Return [X, Y] of the center of cell containing provided text 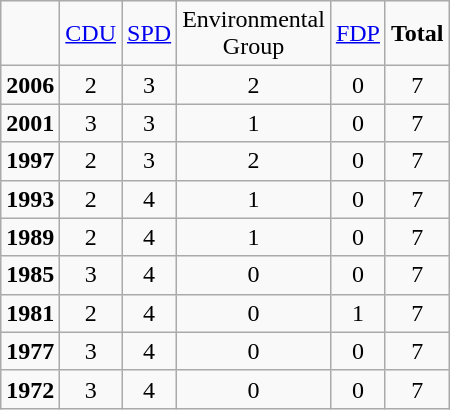
EnvironmentalGroup [254, 34]
1989 [30, 237]
1981 [30, 313]
Total [417, 34]
1993 [30, 199]
CDU [91, 34]
1972 [30, 389]
1977 [30, 351]
FDP [358, 34]
SPD [150, 34]
1985 [30, 275]
2001 [30, 123]
2006 [30, 85]
1997 [30, 161]
